Capture the cell that displays the provided text and extract its (x, y) central coordinate. 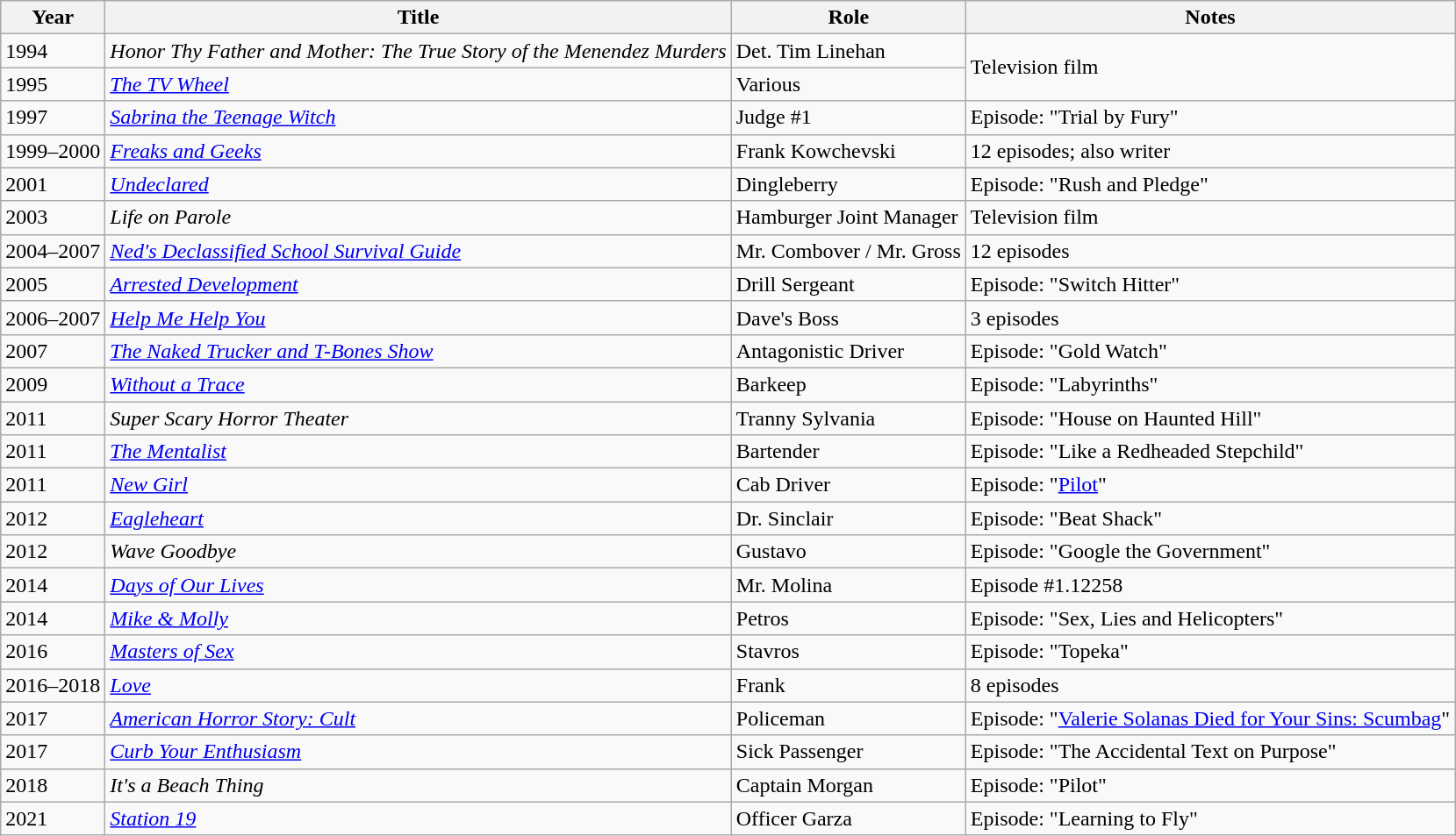
Judge #1 (848, 118)
Episode: "House on Haunted Hill" (1209, 418)
Days of Our Lives (418, 585)
2021 (53, 818)
Title (418, 18)
Tranny Sylvania (848, 418)
The Mentalist (418, 452)
1999–2000 (53, 151)
Sabrina the Teenage Witch (418, 118)
Mr. Molina (848, 585)
2016–2018 (53, 685)
Episode: "Google the Government" (1209, 552)
Gustavo (848, 552)
Hamburger Joint Manager (848, 218)
Episode: "Gold Watch" (1209, 351)
The Naked Trucker and T-Bones Show (418, 351)
1994 (53, 51)
It's a Beach Thing (418, 785)
Episode #1.12258 (1209, 585)
Policeman (848, 718)
American Horror Story: Cult (418, 718)
1995 (53, 84)
12 episodes (1209, 251)
Episode: "Valerie Solanas Died for Your Sins: Scumbag" (1209, 718)
Antagonistic Driver (848, 351)
Episode: "Beat Shack" (1209, 518)
Freaks and Geeks (418, 151)
Bartender (848, 452)
Frank Kowchevski (848, 151)
2006–2007 (53, 318)
1997 (53, 118)
Petros (848, 618)
Det. Tim Linehan (848, 51)
Dr. Sinclair (848, 518)
Stavros (848, 652)
Various (848, 84)
3 episodes (1209, 318)
Role (848, 18)
2003 (53, 218)
Sick Passenger (848, 752)
Drill Sergeant (848, 284)
Cab Driver (848, 485)
Captain Morgan (848, 785)
2005 (53, 284)
2009 (53, 384)
8 episodes (1209, 685)
Help Me Help You (418, 318)
Mr. Combover / Mr. Gross (848, 251)
Frank (848, 685)
The TV Wheel (418, 84)
Mike & Molly (418, 618)
Wave Goodbye (418, 552)
Episode: "Topeka" (1209, 652)
Barkeep (848, 384)
Without a Trace (418, 384)
Super Scary Horror Theater (418, 418)
Honor Thy Father and Mother: The True Story of the Menendez Murders (418, 51)
Undeclared (418, 184)
2007 (53, 351)
New Girl (418, 485)
Love (418, 685)
Curb Your Enthusiasm (418, 752)
Episode: "Trial by Fury" (1209, 118)
Ned's Declassified School Survival Guide (418, 251)
Officer Garza (848, 818)
Episode: "Like a Redheaded Stepchild" (1209, 452)
2001 (53, 184)
Year (53, 18)
Station 19 (418, 818)
Episode: "The Accidental Text on Purpose" (1209, 752)
Life on Parole (418, 218)
Episode: "Rush and Pledge" (1209, 184)
Dingleberry (848, 184)
Masters of Sex (418, 652)
Episode: "Switch Hitter" (1209, 284)
Notes (1209, 18)
2018 (53, 785)
Episode: "Sex, Lies and Helicopters" (1209, 618)
2016 (53, 652)
12 episodes; also writer (1209, 151)
Episode: "Learning to Fly" (1209, 818)
Episode: "Labyrinths" (1209, 384)
Arrested Development (418, 284)
2004–2007 (53, 251)
Dave's Boss (848, 318)
Eagleheart (418, 518)
